For the text-containing cell, return its midpoint in [x, y] coordinate format. 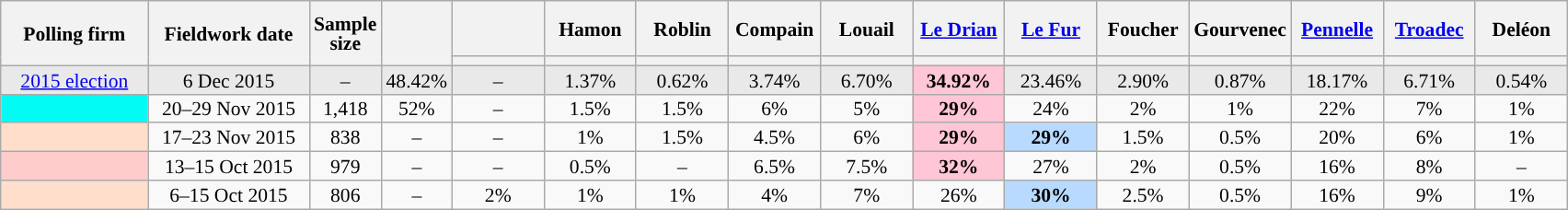
34.92% [959, 79]
4% [775, 195]
6–15 Oct 2015 [228, 195]
4.5% [775, 138]
8% [1429, 166]
24% [1051, 109]
Polling firm [75, 33]
17–23 Nov 2015 [228, 138]
Gourvenec [1240, 29]
0.87% [1240, 79]
6.71% [1429, 79]
2015 election [75, 79]
Fieldwork date [228, 33]
26% [959, 195]
7.5% [867, 166]
6.70% [867, 79]
0.54% [1521, 79]
18.17% [1337, 79]
2.90% [1143, 79]
52% [416, 109]
1,418 [345, 109]
13–15 Oct 2015 [228, 166]
Roblin [682, 29]
6.5% [775, 166]
6 Dec 2015 [228, 79]
9% [1429, 195]
Pennelle [1337, 29]
Samplesize [345, 33]
22% [1337, 109]
3.74% [775, 79]
Compain [775, 29]
Deléon [1521, 29]
Foucher [1143, 29]
Louail [867, 29]
1.37% [590, 79]
979 [345, 166]
Le Fur [1051, 29]
Le Drian [959, 29]
Troadec [1429, 29]
Hamon [590, 29]
838 [345, 138]
20% [1337, 138]
2.5% [1143, 195]
23.46% [1051, 79]
48.42% [416, 79]
27% [1051, 166]
32% [959, 166]
806 [345, 195]
5% [867, 109]
0.62% [682, 79]
30% [1051, 195]
20–29 Nov 2015 [228, 109]
